Extract the (x, y) coordinate from the center of the cell holding the provided text.  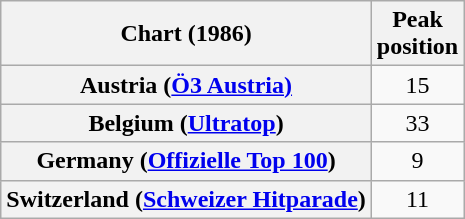
9 (417, 161)
Switzerland (Schweizer Hitparade) (186, 199)
15 (417, 85)
Germany (Offizielle Top 100) (186, 161)
Austria (Ö3 Austria) (186, 85)
Peakposition (417, 34)
11 (417, 199)
Chart (1986) (186, 34)
33 (417, 123)
Belgium (Ultratop) (186, 123)
